Locate the cell with the specified text and output its [X, Y] center coordinate. 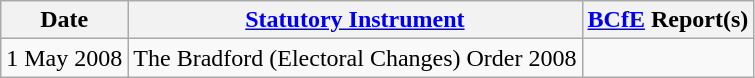
The Bradford (Electoral Changes) Order 2008 [355, 58]
BCfE Report(s) [668, 20]
Statutory Instrument [355, 20]
1 May 2008 [64, 58]
Date [64, 20]
